For the text-containing cell, return its midpoint in (x, y) coordinate format. 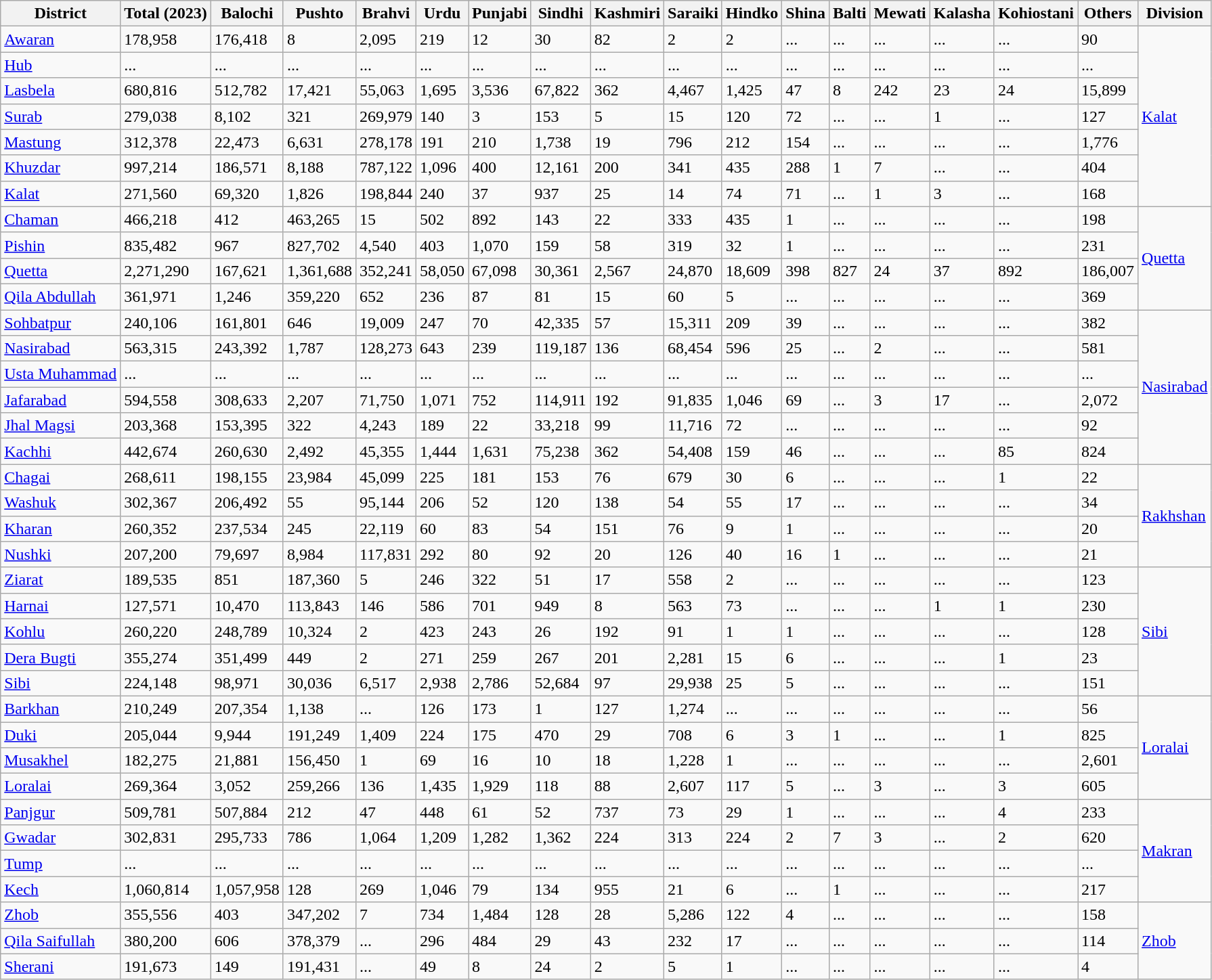
248,789 (246, 631)
Kashmiri (627, 14)
1,425 (752, 91)
Kharan (61, 529)
236 (443, 296)
470 (561, 734)
267 (561, 657)
278,178 (386, 142)
33,218 (561, 426)
563 (693, 606)
200 (627, 168)
117,831 (386, 554)
Kachhi (61, 451)
233 (1108, 812)
85 (1036, 451)
1,435 (443, 786)
9,944 (246, 734)
243,392 (246, 349)
198,844 (386, 194)
Sherani (61, 966)
355,556 (166, 915)
8,984 (320, 554)
74 (752, 194)
2,786 (500, 683)
19,009 (386, 323)
288 (806, 168)
1,826 (320, 194)
967 (246, 245)
22,473 (246, 142)
Saraiki (693, 14)
9 (752, 529)
Qila Saifullah (61, 941)
Pishin (61, 245)
2,607 (693, 786)
398 (806, 271)
1,060,814 (166, 889)
18 (627, 761)
54,408 (693, 451)
581 (1108, 349)
259,266 (320, 786)
39 (806, 323)
295,733 (246, 838)
Jafarabad (61, 400)
351,499 (246, 657)
District (61, 14)
243 (500, 631)
201 (627, 657)
825 (1108, 734)
502 (443, 219)
302,831 (166, 838)
752 (500, 400)
734 (443, 915)
Others (1108, 14)
Kohiostani (1036, 14)
173 (500, 709)
191 (443, 142)
949 (561, 606)
Hub (61, 65)
Harnai (61, 606)
361,971 (166, 296)
12,161 (561, 168)
Awaran (61, 39)
Qila Abdullah (61, 296)
449 (320, 657)
186,571 (246, 168)
24,870 (693, 271)
30,036 (320, 683)
Duki (61, 734)
3,052 (246, 786)
71 (806, 194)
333 (693, 219)
156,450 (320, 761)
1,282 (500, 838)
786 (320, 838)
187,360 (320, 580)
15,311 (693, 323)
176,418 (246, 39)
380,200 (166, 941)
Urdu (443, 14)
308,633 (246, 400)
1,361,688 (320, 271)
40 (752, 554)
Mastung (61, 142)
70 (500, 323)
708 (693, 734)
347,202 (320, 915)
45,355 (386, 451)
22,119 (386, 529)
Barkhan (61, 709)
1,274 (693, 709)
58,050 (443, 271)
680,816 (166, 91)
127,571 (166, 606)
83 (500, 529)
231 (1108, 245)
2,938 (443, 683)
643 (443, 349)
652 (386, 296)
412 (246, 219)
242 (900, 91)
4,467 (693, 91)
268,611 (166, 477)
Nushki (61, 554)
404 (1108, 168)
271,560 (166, 194)
2,567 (627, 271)
646 (320, 323)
1,096 (443, 168)
21,881 (246, 761)
55,063 (386, 91)
8,188 (320, 168)
796 (693, 142)
149 (246, 966)
1,064 (386, 838)
90 (1108, 39)
2,095 (386, 39)
114,911 (561, 400)
378,379 (320, 941)
312,378 (166, 142)
67,822 (561, 91)
14 (693, 194)
30,361 (561, 271)
Mewati (900, 14)
620 (1108, 838)
1,695 (443, 91)
81 (561, 296)
1,444 (443, 451)
209 (752, 323)
Dera Bugti (61, 657)
158 (1108, 915)
Chaman (61, 219)
203,368 (166, 426)
2,072 (1108, 400)
Chagai (61, 477)
240,106 (166, 323)
217 (1108, 889)
605 (1108, 786)
210 (500, 142)
28 (627, 915)
225 (443, 477)
260,352 (166, 529)
75,238 (561, 451)
239 (500, 349)
448 (443, 812)
1,362 (561, 838)
224,148 (166, 683)
Khuzdar (61, 168)
352,241 (386, 271)
19 (627, 142)
128,273 (386, 349)
737 (627, 812)
45,099 (386, 477)
558 (693, 580)
91 (693, 631)
701 (500, 606)
240 (443, 194)
49 (443, 966)
423 (443, 631)
118 (561, 786)
191,249 (320, 734)
10 (561, 761)
69,320 (246, 194)
2,281 (693, 657)
400 (500, 168)
2,492 (320, 451)
1,070 (500, 245)
6,631 (320, 142)
175 (500, 734)
Tump (61, 864)
8,102 (246, 116)
1,209 (443, 838)
269,979 (386, 116)
230 (1108, 606)
835,482 (166, 245)
Sindhi (561, 14)
52,684 (561, 683)
154 (806, 142)
122 (752, 915)
355,274 (166, 657)
68,454 (693, 349)
161,801 (246, 323)
606 (246, 941)
827,702 (320, 245)
34 (1108, 503)
219 (443, 39)
997,214 (166, 168)
296 (443, 941)
117 (752, 786)
191,673 (166, 966)
140 (443, 116)
484 (500, 941)
2,601 (1108, 761)
29,938 (693, 683)
32 (752, 245)
359,220 (320, 296)
95,144 (386, 503)
6,517 (386, 683)
15,899 (1108, 91)
1,409 (386, 734)
181 (500, 477)
97 (627, 683)
Kohlu (61, 631)
10,470 (246, 606)
232 (693, 941)
1,738 (561, 142)
937 (561, 194)
91,835 (693, 400)
442,674 (166, 451)
153,395 (246, 426)
Kalasha (961, 14)
247 (443, 323)
260,630 (246, 451)
42,335 (561, 323)
205,044 (166, 734)
119,187 (561, 349)
10,324 (320, 631)
Kech (61, 889)
341 (693, 168)
271 (443, 657)
99 (627, 426)
43 (627, 941)
12 (500, 39)
596 (752, 349)
143 (561, 219)
Shina (806, 14)
146 (386, 606)
80 (500, 554)
26 (561, 631)
5,286 (693, 915)
260,220 (166, 631)
382 (1108, 323)
67,098 (500, 271)
824 (1108, 451)
Division (1175, 14)
138 (627, 503)
1,787 (320, 349)
4,540 (386, 245)
463,265 (320, 219)
46 (806, 451)
Balochi (246, 14)
1,484 (500, 915)
61 (500, 812)
259 (500, 657)
198,155 (246, 477)
98,971 (246, 683)
Total (2023) (166, 14)
Rakhshan (1175, 516)
Hindko (752, 14)
Surab (61, 116)
Punjabi (500, 14)
79,697 (246, 554)
2,271,290 (166, 271)
1,057,958 (246, 889)
198 (1108, 219)
Ziarat (61, 580)
17,421 (320, 91)
189 (443, 426)
1,228 (693, 761)
178,958 (166, 39)
1,071 (443, 400)
319 (693, 245)
321 (320, 116)
189,535 (166, 580)
191,431 (320, 966)
Washuk (61, 503)
679 (693, 477)
Balti (850, 14)
23,984 (320, 477)
302,367 (166, 503)
787,122 (386, 168)
207,200 (166, 554)
Musakhel (61, 761)
114 (1108, 941)
245 (320, 529)
134 (561, 889)
313 (693, 838)
246 (443, 580)
113,843 (320, 606)
71,750 (386, 400)
206 (443, 503)
Brahvi (386, 14)
369 (1108, 296)
57 (627, 323)
4,243 (386, 426)
509,781 (166, 812)
11,716 (693, 426)
58 (627, 245)
827 (850, 271)
210,249 (166, 709)
594,558 (166, 400)
586 (443, 606)
51 (561, 580)
88 (627, 786)
1,631 (500, 451)
292 (443, 554)
Usta Muhammad (61, 374)
Pushto (320, 14)
207,354 (246, 709)
Gwadar (61, 838)
18,609 (752, 271)
563,315 (166, 349)
237,534 (246, 529)
167,621 (246, 271)
2,207 (320, 400)
82 (627, 39)
279,038 (166, 116)
269 (386, 889)
269,364 (166, 786)
206,492 (246, 503)
507,884 (246, 812)
186,007 (1108, 271)
851 (246, 580)
Jhal Magsi (61, 426)
182,275 (166, 761)
Sohbatpur (61, 323)
1,776 (1108, 142)
466,218 (166, 219)
512,782 (246, 91)
123 (1108, 580)
1,246 (246, 296)
79 (500, 889)
56 (1108, 709)
Panjgur (61, 812)
Lasbela (61, 91)
1,138 (320, 709)
955 (627, 889)
1,929 (500, 786)
87 (500, 296)
Makran (1175, 851)
168 (1108, 194)
3,536 (500, 91)
